Search for the cell housing the specified text and yield its [x, y] center coordinate. 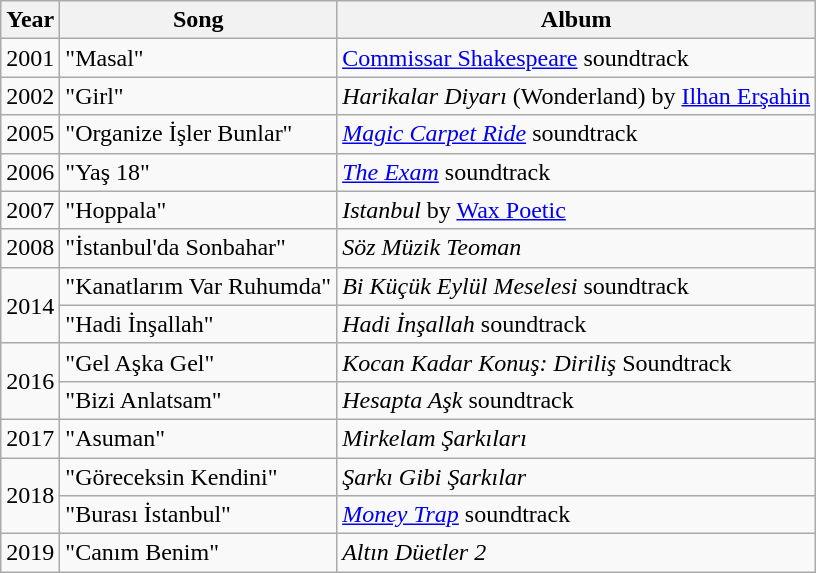
"Bizi Anlatsam" [198, 400]
2001 [30, 58]
"Masal" [198, 58]
"Gel Aşka Gel" [198, 362]
2008 [30, 248]
2007 [30, 210]
2018 [30, 496]
Mirkelam Şarkıları [576, 438]
Bi Küçük Eylül Meselesi soundtrack [576, 286]
Kocan Kadar Konuş: Diriliş Soundtrack [576, 362]
Hesapta Aşk soundtrack [576, 400]
"Organize İşler Bunlar" [198, 134]
Song [198, 20]
"Yaş 18" [198, 172]
"Asuman" [198, 438]
Söz Müzik Teoman [576, 248]
2016 [30, 381]
Altın Düetler 2 [576, 553]
Money Trap soundtrack [576, 515]
Year [30, 20]
The Exam soundtrack [576, 172]
2002 [30, 96]
Commissar Shakespeare soundtrack [576, 58]
Hadi İnşallah soundtrack [576, 324]
"Girl" [198, 96]
2014 [30, 305]
Şarkı Gibi Şarkılar [576, 477]
Magic Carpet Ride soundtrack [576, 134]
Istanbul by Wax Poetic [576, 210]
"Kanatlarım Var Ruhumda" [198, 286]
Harikalar Diyarı (Wonderland) by Ilhan Erşahin [576, 96]
Album [576, 20]
"Göreceksin Kendini" [198, 477]
"Burası İstanbul" [198, 515]
2005 [30, 134]
"Canım Benim" [198, 553]
"İstanbul'da Sonbahar" [198, 248]
2017 [30, 438]
2019 [30, 553]
"Hoppala" [198, 210]
2006 [30, 172]
"Hadi İnşallah" [198, 324]
